Provide the [X, Y] coordinate of the cell's center where the given text is located.  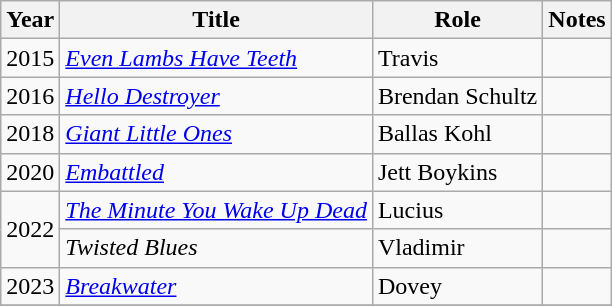
2020 [30, 172]
The Minute You Wake Up Dead [216, 210]
Vladimir [457, 248]
Travis [457, 58]
Even Lambs Have Teeth [216, 58]
Ballas Kohl [457, 134]
Role [457, 20]
Breakwater [216, 286]
Title [216, 20]
2015 [30, 58]
Dovey [457, 286]
Embattled [216, 172]
Twisted Blues [216, 248]
Year [30, 20]
2018 [30, 134]
Notes [577, 20]
Hello Destroyer [216, 96]
Lucius [457, 210]
2022 [30, 229]
Jett Boykins [457, 172]
Brendan Schultz [457, 96]
2023 [30, 286]
2016 [30, 96]
Giant Little Ones [216, 134]
